Detect which cell encompasses the target text, then output its (X, Y) center coordinate. 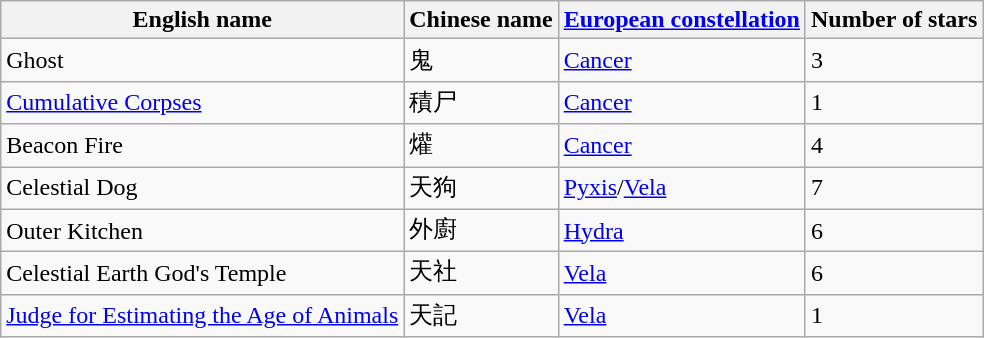
3 (894, 60)
Beacon Fire (202, 146)
Celestial Dog (202, 188)
Hydra (682, 230)
4 (894, 146)
爟 (481, 146)
English name (202, 20)
鬼 (481, 60)
天社 (481, 274)
Ghost (202, 60)
Chinese name (481, 20)
7 (894, 188)
外廚 (481, 230)
天記 (481, 316)
積尸 (481, 102)
Judge for Estimating the Age of Animals (202, 316)
Celestial Earth God's Temple (202, 274)
European constellation (682, 20)
Pyxis/Vela (682, 188)
天狗 (481, 188)
Outer Kitchen (202, 230)
Cumulative Corpses (202, 102)
Number of stars (894, 20)
